For the text-containing cell, return its midpoint in (X, Y) coordinate format. 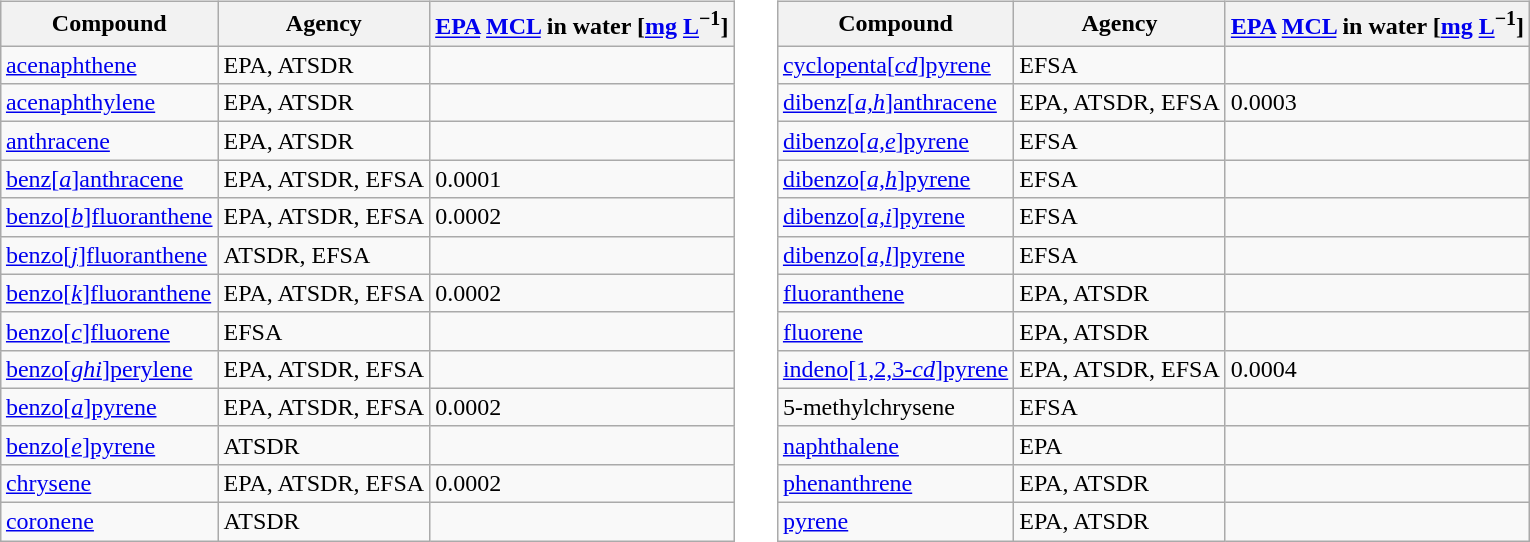
coronene (109, 522)
phenanthrene (895, 483)
benzo[c]fluorene (109, 331)
fluorene (895, 331)
acenaphthene (109, 65)
5-methylchrysene (895, 407)
dibenzo[a,l]pyrene (895, 255)
0.0004 (1377, 369)
ATSDR, EFSA (324, 255)
fluoranthene (895, 293)
dibenz[a,h]anthracene (895, 103)
chrysene (109, 483)
cyclopenta[cd]pyrene (895, 65)
benzo[j]fluoranthene (109, 255)
benzo[b]fluoranthene (109, 217)
benzo[ghi]perylene (109, 369)
naphthalene (895, 445)
benzo[k]fluoranthene (109, 293)
anthracene (109, 141)
dibenzo[a,e]pyrene (895, 141)
benzo[e]pyrene (109, 445)
indeno[1,2,3-cd]pyrene (895, 369)
EPA (1120, 445)
dibenzo[a,i]pyrene (895, 217)
acenaphthylene (109, 103)
dibenzo[a,h]pyrene (895, 179)
pyrene (895, 522)
0.0001 (582, 179)
benzo[a]pyrene (109, 407)
0.0003 (1377, 103)
benz[a]anthracene (109, 179)
